Find where the given text appears and provide that cell's center as [x, y] coordinate. 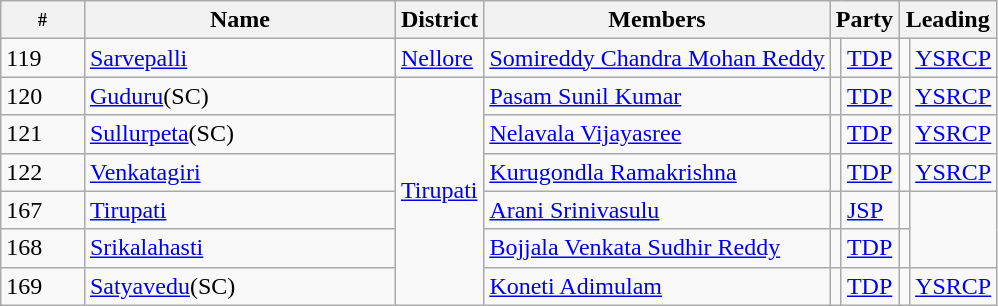
Koneti Adimulam [657, 286]
Arani Srinivasulu [657, 210]
Sullurpeta(SC) [240, 134]
Party [864, 20]
122 [43, 172]
120 [43, 96]
District [439, 20]
Members [657, 20]
# [43, 20]
119 [43, 58]
Bojjala Venkata Sudhir Reddy [657, 248]
168 [43, 248]
Guduru(SC) [240, 96]
Somireddy Chandra Mohan Reddy [657, 58]
Satyavedu(SC) [240, 286]
Pasam Sunil Kumar [657, 96]
Srikalahasti [240, 248]
Name [240, 20]
Nellore [439, 58]
Nelavala Vijayasree [657, 134]
121 [43, 134]
Kurugondla Ramakrishna [657, 172]
Sarvepalli [240, 58]
169 [43, 286]
JSP [870, 210]
167 [43, 210]
Venkatagiri [240, 172]
Leading [948, 20]
